Provide the [x, y] coordinate of the cell's center where the given text is located.  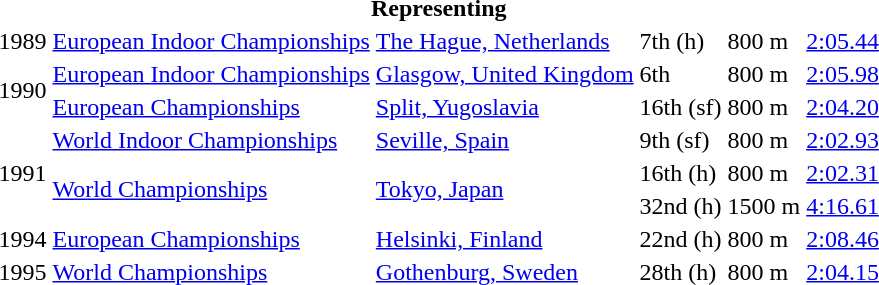
1500 m [764, 206]
World Indoor Championships [211, 140]
7th (h) [680, 41]
Split, Yugoslavia [504, 107]
Glasgow, United Kingdom [504, 74]
32nd (h) [680, 206]
Tokyo, Japan [504, 190]
16th (h) [680, 173]
World Championships [211, 190]
9th (sf) [680, 140]
Helsinki, Finland [504, 239]
Seville, Spain [504, 140]
22nd (h) [680, 239]
The Hague, Netherlands [504, 41]
6th [680, 74]
16th (sf) [680, 107]
